Determine the (X, Y) coordinate at the center of the cell enclosing the given text.  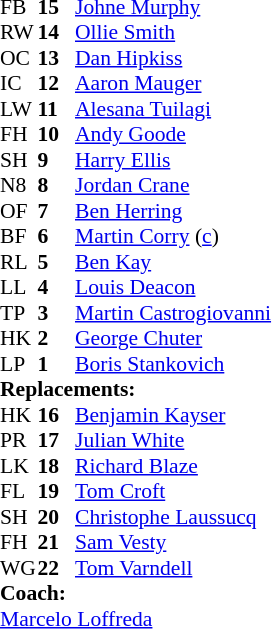
Alesana Tuilagi (173, 109)
17 (57, 441)
FL (19, 491)
10 (57, 135)
OF (19, 211)
18 (57, 466)
11 (57, 109)
1 (57, 364)
9 (57, 160)
20 (57, 517)
4 (57, 287)
5 (57, 262)
LK (19, 466)
Ben Herring (173, 211)
Andy Goode (173, 135)
BF (19, 237)
Benjamin Kayser (173, 415)
TP (19, 313)
12 (57, 83)
21 (57, 543)
PR (19, 441)
7 (57, 211)
Boris Stankovich (173, 364)
Jordan Crane (173, 185)
16 (57, 415)
WG (19, 568)
RW (19, 33)
Aaron Mauger (173, 83)
Sam Vesty (173, 543)
Julian White (173, 441)
Louis Deacon (173, 287)
LL (19, 287)
Ben Kay (173, 262)
19 (57, 491)
Richard Blaze (173, 466)
LP (19, 364)
Harry Ellis (173, 160)
Tom Varndell (173, 568)
Martin Corry (c) (173, 237)
N8 (19, 185)
RL (19, 262)
Dan Hipkiss (173, 58)
Tom Croft (173, 491)
Coach: (136, 593)
3 (57, 313)
13 (57, 58)
LW (19, 109)
14 (57, 33)
8 (57, 185)
Martin Castrogiovanni (173, 313)
IC (19, 83)
Ollie Smith (173, 33)
Christophe Laussucq (173, 517)
22 (57, 568)
6 (57, 237)
OC (19, 58)
Replacements: (136, 389)
2 (57, 339)
George Chuter (173, 339)
